For the text-containing cell, return its midpoint in (X, Y) coordinate format. 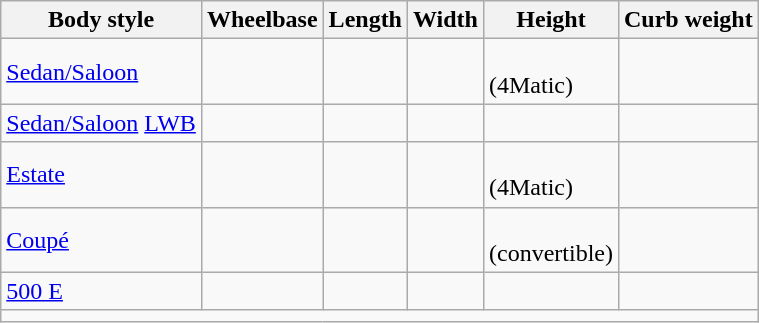
Sedan/Saloon (102, 72)
Estate (102, 174)
Coupé (102, 240)
Curb weight (688, 20)
Length (365, 20)
Height (550, 20)
(convertible) (550, 240)
Width (446, 20)
500 E (102, 291)
Wheelbase (262, 20)
Sedan/Saloon LWB (102, 123)
Body style (102, 20)
